Detect which cell encompasses the target text, then output its (x, y) center coordinate. 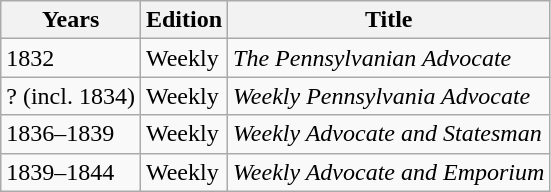
1836–1839 (71, 134)
Years (71, 20)
Edition (184, 20)
? (incl. 1834) (71, 96)
Weekly Pennsylvania Advocate (389, 96)
1839–1844 (71, 172)
The Pennsylvanian Advocate (389, 58)
1832 (71, 58)
Weekly Advocate and Statesman (389, 134)
Title (389, 20)
Weekly Advocate and Emporium (389, 172)
